Locate the cell with the specified text and output its (x, y) center coordinate. 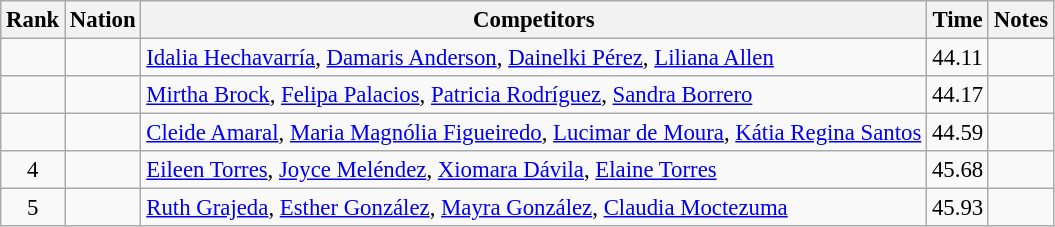
5 (33, 208)
Eileen Torres, Joyce Meléndez, Xiomara Dávila, Elaine Torres (534, 170)
44.11 (958, 58)
Mirtha Brock, Felipa Palacios, Patricia Rodríguez, Sandra Borrero (534, 95)
Nation (103, 20)
45.93 (958, 208)
4 (33, 170)
Competitors (534, 20)
44.59 (958, 133)
44.17 (958, 95)
Rank (33, 20)
45.68 (958, 170)
Idalia Hechavarría, Damaris Anderson, Dainelki Pérez, Liliana Allen (534, 58)
Cleide Amaral, Maria Magnólia Figueiredo, Lucimar de Moura, Kátia Regina Santos (534, 133)
Ruth Grajeda, Esther González, Mayra González, Claudia Moctezuma (534, 208)
Notes (1020, 20)
Time (958, 20)
